Detect which cell encompasses the target text, then output its [x, y] center coordinate. 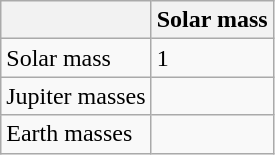
Jupiter masses [76, 96]
1 [212, 58]
Earth masses [76, 134]
